Return the (X, Y) coordinate for the center point of the cell that contains the specified text.  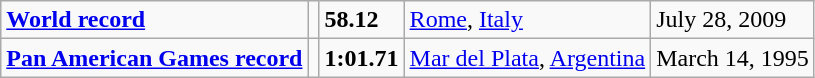
March 14, 1995 (733, 58)
July 28, 2009 (733, 20)
Rome, Italy (528, 20)
Mar del Plata, Argentina (528, 58)
58.12 (362, 20)
Pan American Games record (154, 58)
World record (154, 20)
1:01.71 (362, 58)
